Search for the cell housing the specified text and yield its [X, Y] center coordinate. 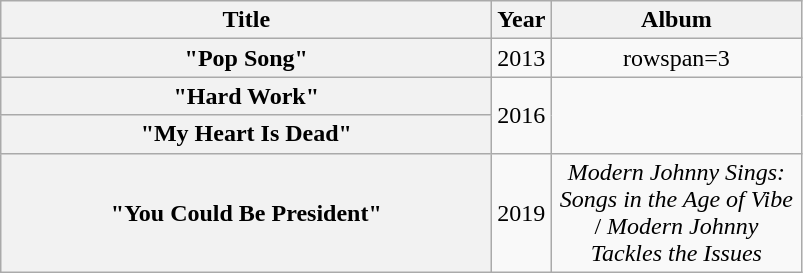
Album [676, 20]
Modern Johnny Sings: Songs in the Age of Vibe / Modern Johnny Tackles the Issues [676, 212]
2013 [522, 58]
2019 [522, 212]
"Hard Work" [246, 96]
rowspan=3 [676, 58]
2016 [522, 115]
"You Could Be President" [246, 212]
Year [522, 20]
Title [246, 20]
"Pop Song" [246, 58]
"My Heart Is Dead" [246, 134]
